Determine the (X, Y) coordinate at the center of the cell enclosing the given text.  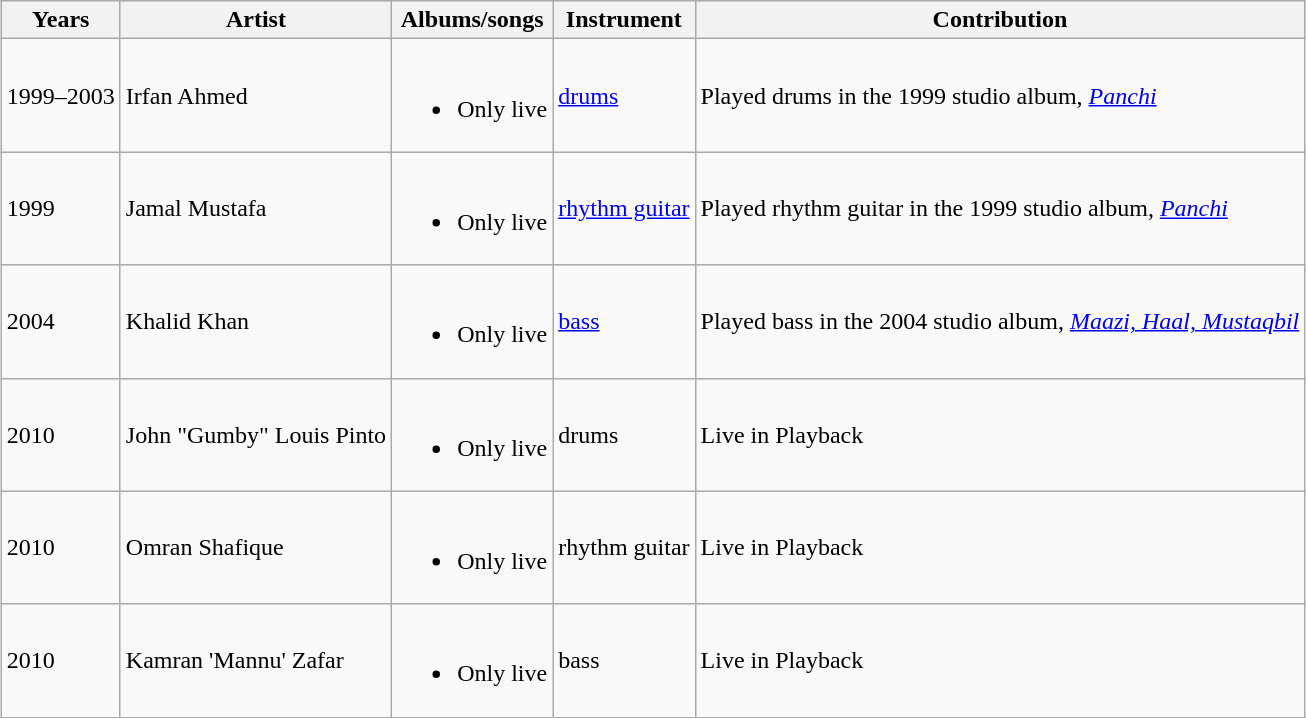
1999–2003 (60, 96)
2004 (60, 322)
Played bass in the 2004 studio album, Maazi, Haal, Mustaqbil (1000, 322)
Irfan Ahmed (256, 96)
Played drums in the 1999 studio album, Panchi (1000, 96)
Years (60, 20)
Kamran 'Mannu' Zafar (256, 660)
John "Gumby" Louis Pinto (256, 434)
Omran Shafique (256, 548)
Jamal Mustafa (256, 208)
Khalid Khan (256, 322)
Albums/songs (472, 20)
Played rhythm guitar in the 1999 studio album, Panchi (1000, 208)
Artist (256, 20)
Instrument (624, 20)
Contribution (1000, 20)
1999 (60, 208)
